Extract the [x, y] coordinate from the center of the cell holding the provided text.  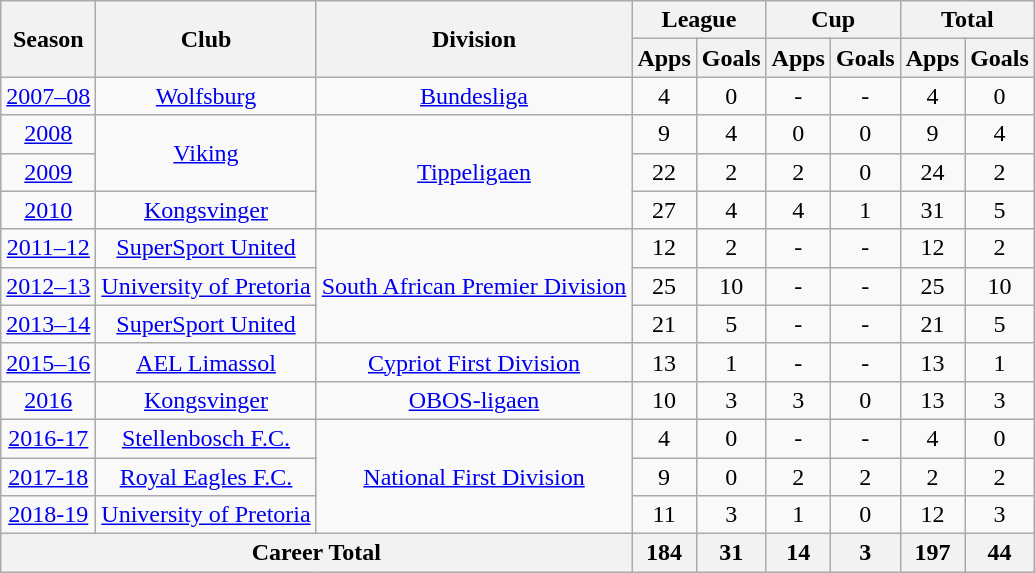
44 [1000, 553]
Viking [206, 153]
Club [206, 39]
27 [664, 210]
OBOS-ligaen [474, 400]
14 [798, 553]
Total [967, 20]
2017-18 [48, 477]
22 [664, 172]
Season [48, 39]
South African Premier Division [474, 286]
24 [932, 172]
Wolfsburg [206, 96]
184 [664, 553]
2013–14 [48, 324]
2008 [48, 134]
National First Division [474, 476]
Bundesliga [474, 96]
2015–16 [48, 362]
11 [664, 515]
Cup [833, 20]
2011–12 [48, 248]
2018-19 [48, 515]
2010 [48, 210]
2016-17 [48, 438]
Career Total [316, 553]
2016 [48, 400]
Division [474, 39]
League [699, 20]
Royal Eagles F.C. [206, 477]
2012–13 [48, 286]
2009 [48, 172]
Tippeligaen [474, 172]
Cypriot First Division [474, 362]
Stellenbosch F.C. [206, 438]
197 [932, 553]
AEL Limassol [206, 362]
2007–08 [48, 96]
